Identify which cell holds the provided text, then report its (X, Y) central coordinate. 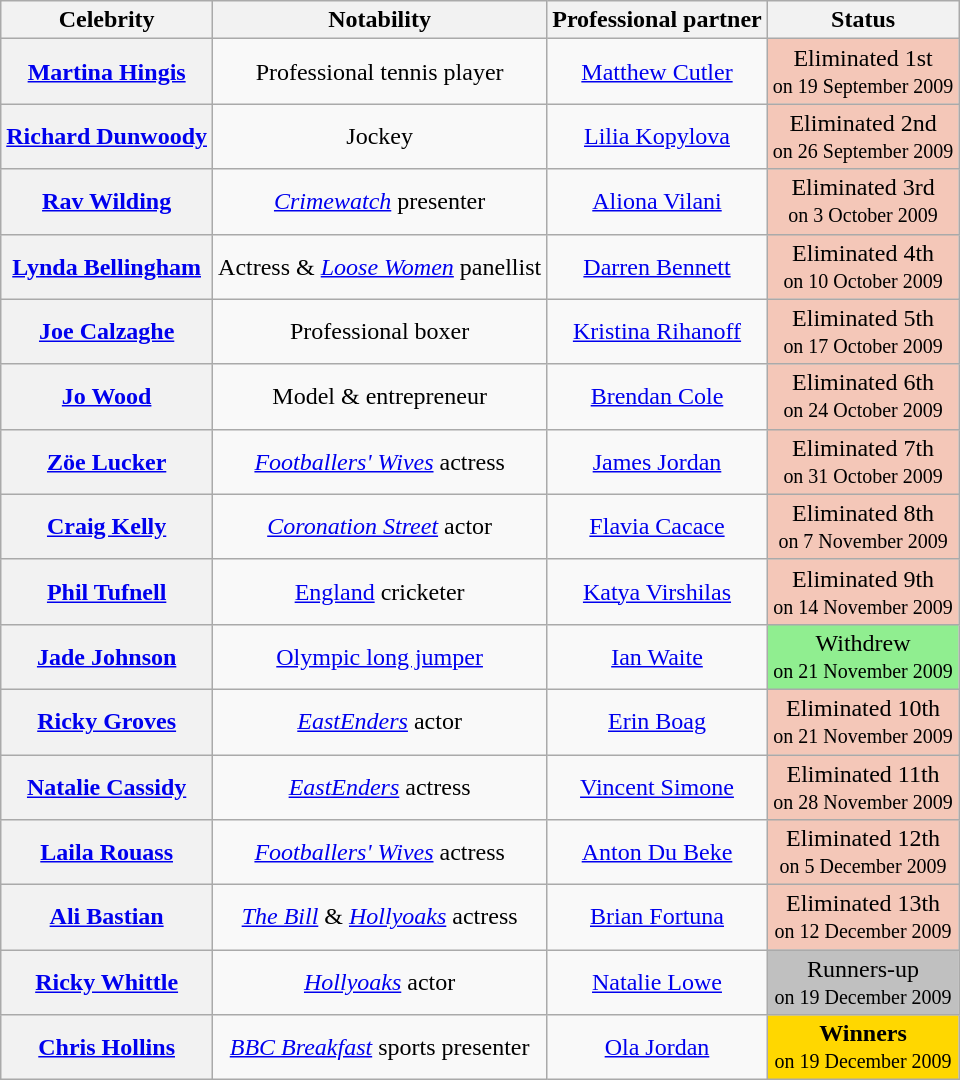
BBC Breakfast sports presenter (380, 1048)
Hollyoaks actor (380, 982)
Natalie Lowe (658, 982)
Eliminated 4thon 10 October 2009 (863, 266)
Jockey (380, 136)
Eliminated 6thon 24 October 2009 (863, 396)
James Jordan (658, 462)
Olympic long jumper (380, 656)
The Bill & Hollyoaks actress (380, 918)
Celebrity (107, 20)
Eliminated 12thon 5 December 2009 (863, 852)
Lilia Kopylova (658, 136)
Martina Hingis (107, 72)
Chris Hollins (107, 1048)
Eliminated 2ndon 26 September 2009 (863, 136)
EastEnders actor (380, 722)
Professional partner (658, 20)
Coronation Street actor (380, 526)
Model & entrepreneur (380, 396)
Lynda Bellingham (107, 266)
Zöe Lucker (107, 462)
Eliminated 3rdon 3 October 2009 (863, 202)
Runners-upon 19 December 2009 (863, 982)
Aliona Vilani (658, 202)
Erin Boag (658, 722)
Status (863, 20)
Flavia Cacace (658, 526)
Eliminated 7thon 31 October 2009 (863, 462)
Jade Johnson (107, 656)
Eliminated 13thon 12 December 2009 (863, 918)
Laila Rouass (107, 852)
Richard Dunwoody (107, 136)
Winnerson 19 December 2009 (863, 1048)
Crimewatch presenter (380, 202)
Ian Waite (658, 656)
Phil Tufnell (107, 592)
Ricky Groves (107, 722)
Eliminated 9thon 14 November 2009 (863, 592)
Ricky Whittle (107, 982)
Eliminated 5thon 17 October 2009 (863, 332)
Kristina Rihanoff (658, 332)
Ali Bastian (107, 918)
Eliminated 10thon 21 November 2009 (863, 722)
England cricketer (380, 592)
Notability (380, 20)
Katya Virshilas (658, 592)
Withdrew on 21 November 2009 (863, 656)
Vincent Simone (658, 786)
Natalie Cassidy (107, 786)
Rav Wilding (107, 202)
Actress & Loose Women panellist (380, 266)
Brendan Cole (658, 396)
Eliminated 11thon 28 November 2009 (863, 786)
Professional tennis player (380, 72)
EastEnders actress (380, 786)
Craig Kelly (107, 526)
Matthew Cutler (658, 72)
Anton Du Beke (658, 852)
Professional boxer (380, 332)
Brian Fortuna (658, 918)
Eliminated 1ston 19 September 2009 (863, 72)
Joe Calzaghe (107, 332)
Ola Jordan (658, 1048)
Jo Wood (107, 396)
Darren Bennett (658, 266)
Eliminated 8thon 7 November 2009 (863, 526)
